Detect which cell encompasses the target text, then output its (x, y) center coordinate. 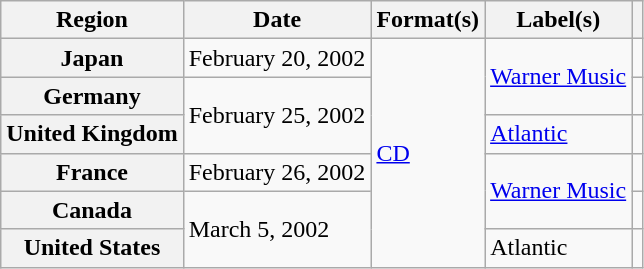
February 20, 2002 (277, 58)
Japan (92, 58)
Format(s) (428, 20)
Label(s) (558, 20)
February 26, 2002 (277, 172)
United States (92, 248)
Canada (92, 210)
March 5, 2002 (277, 229)
United Kingdom (92, 134)
Date (277, 20)
CD (428, 153)
Region (92, 20)
Germany (92, 96)
February 25, 2002 (277, 115)
France (92, 172)
